Find where the given text appears and provide that cell's center as (X, Y) coordinate. 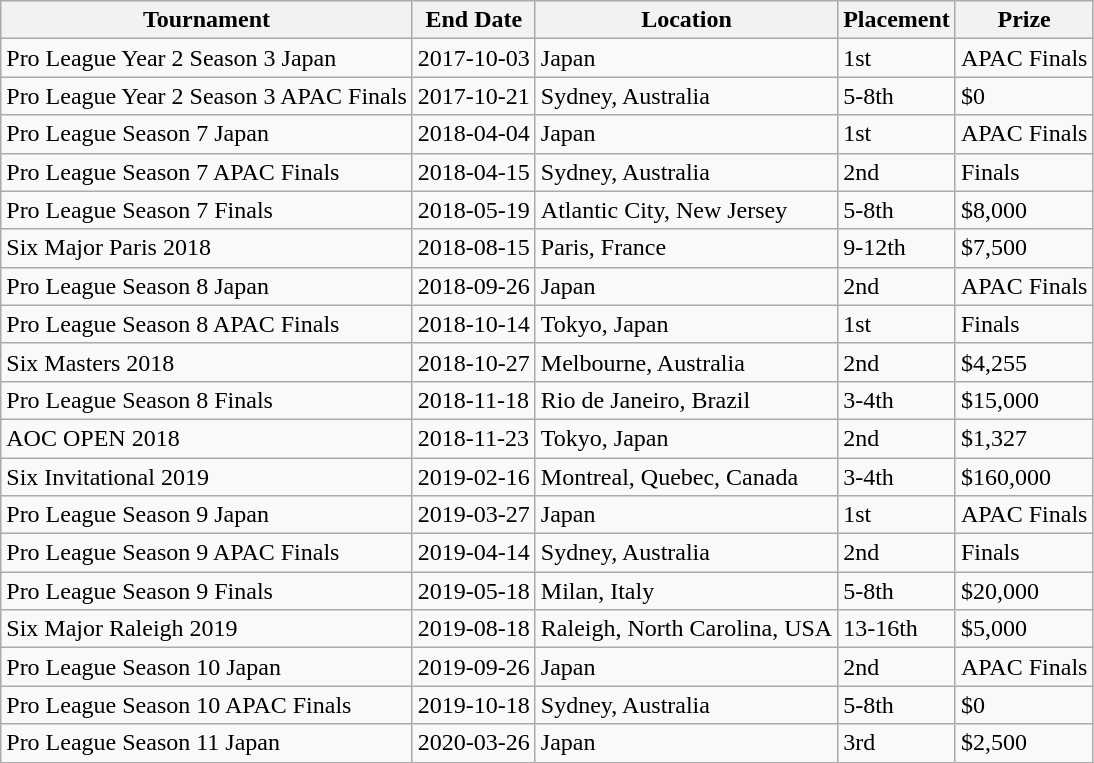
Tournament (207, 20)
2018-08-15 (474, 248)
2018-10-27 (474, 362)
Rio de Janeiro, Brazil (686, 400)
$20,000 (1024, 591)
2018-09-26 (474, 286)
Pro League Season 10 Japan (207, 667)
Prize (1024, 20)
Six Invitational 2019 (207, 477)
Milan, Italy (686, 591)
13-16th (897, 629)
2019-09-26 (474, 667)
2019-03-27 (474, 515)
End Date (474, 20)
$15,000 (1024, 400)
2018-04-04 (474, 134)
Atlantic City, New Jersey (686, 210)
Pro League Year 2 Season 3 APAC Finals (207, 96)
Location (686, 20)
$1,327 (1024, 438)
Pro League Season 7 Finals (207, 210)
Raleigh, North Carolina, USA (686, 629)
3rd (897, 743)
9-12th (897, 248)
$8,000 (1024, 210)
Pro League Season 9 APAC Finals (207, 553)
2019-02-16 (474, 477)
Pro League Season 10 APAC Finals (207, 705)
2017-10-03 (474, 58)
Montreal, Quebec, Canada (686, 477)
2019-10-18 (474, 705)
Pro League Season 8 Finals (207, 400)
Pro League Season 9 Japan (207, 515)
2018-10-14 (474, 324)
$7,500 (1024, 248)
AOC OPEN 2018 (207, 438)
Pro League Season 8 Japan (207, 286)
Paris, France (686, 248)
$4,255 (1024, 362)
Pro League Season 11 Japan (207, 743)
2018-11-18 (474, 400)
Melbourne, Australia (686, 362)
Six Major Raleigh 2019 (207, 629)
$2,500 (1024, 743)
$5,000 (1024, 629)
Pro League Season 7 Japan (207, 134)
2018-05-19 (474, 210)
Pro League Season 9 Finals (207, 591)
Pro League Season 8 APAC Finals (207, 324)
2020-03-26 (474, 743)
2018-11-23 (474, 438)
Six Masters 2018 (207, 362)
2017-10-21 (474, 96)
2019-05-18 (474, 591)
Six Major Paris 2018 (207, 248)
$160,000 (1024, 477)
2019-08-18 (474, 629)
2018-04-15 (474, 172)
Pro League Season 7 APAC Finals (207, 172)
2019-04-14 (474, 553)
Placement (897, 20)
Pro League Year 2 Season 3 Japan (207, 58)
